Identify which cell holds the provided text, then report its (x, y) central coordinate. 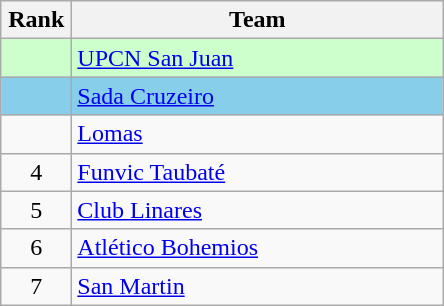
Atlético Bohemios (258, 248)
Funvic Taubaté (258, 172)
6 (36, 248)
Club Linares (258, 210)
UPCN San Juan (258, 58)
Sada Cruzeiro (258, 96)
Rank (36, 20)
Lomas (258, 134)
San Martin (258, 286)
Team (258, 20)
7 (36, 286)
5 (36, 210)
4 (36, 172)
